Provide the [X, Y] coordinate of the cell's center where the given text is located.  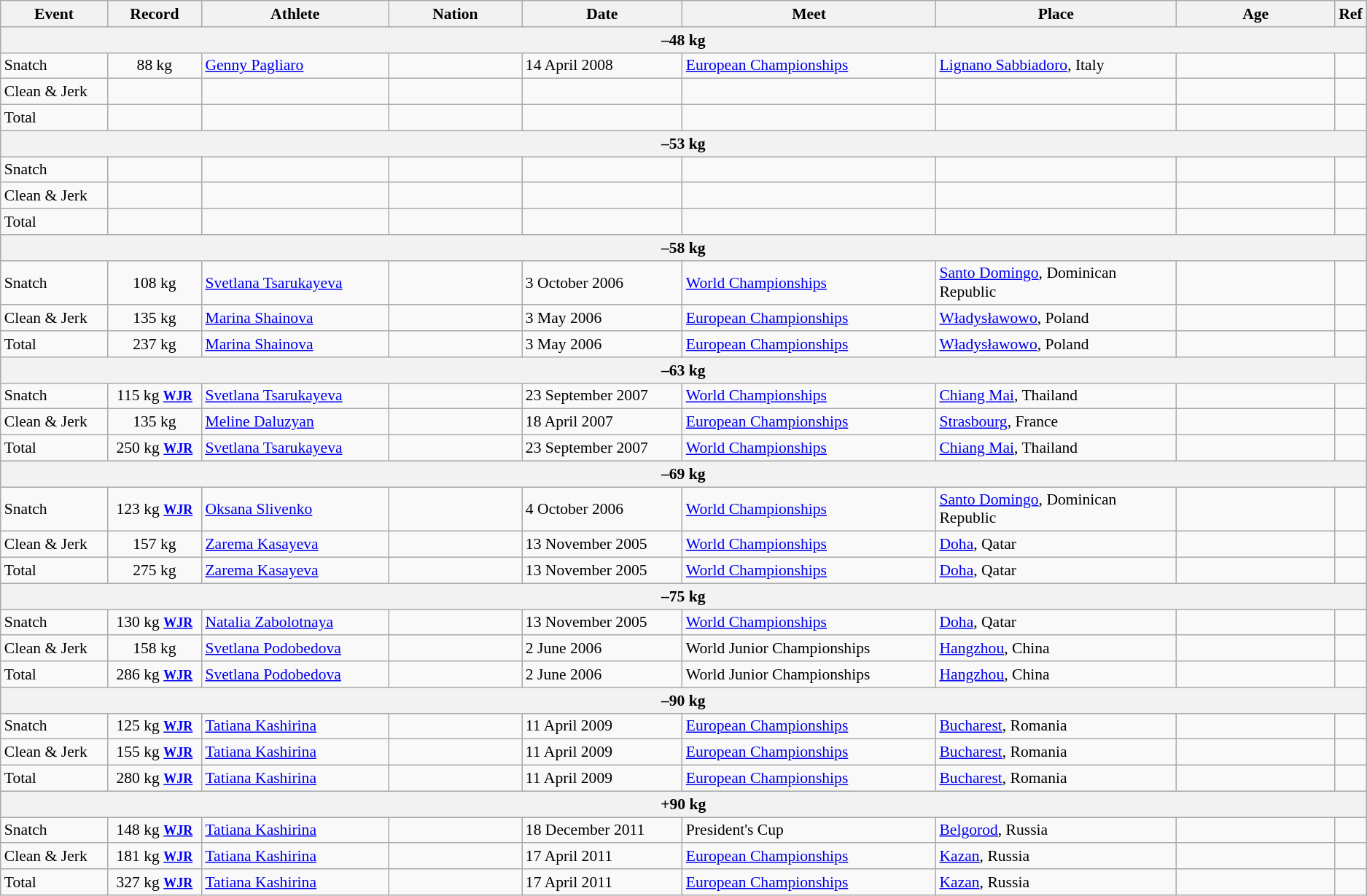
President's Cup [809, 830]
Nation [455, 14]
327 kg WJR [155, 882]
Natalia Zabolotnaya [295, 623]
+90 kg [684, 804]
–75 kg [684, 596]
Age [1255, 14]
18 December 2011 [602, 830]
Record [155, 14]
115 kg WJR [155, 396]
Belgorod, Russia [1056, 830]
14 April 2008 [602, 66]
Lignano Sabbiadoro, Italy [1056, 66]
275 kg [155, 571]
158 kg [155, 649]
250 kg WJR [155, 448]
Genny Pagliaro [295, 66]
280 kg WJR [155, 779]
Oksana Slivenko [295, 509]
123 kg WJR [155, 509]
3 October 2006 [602, 283]
88 kg [155, 66]
–58 kg [684, 248]
181 kg WJR [155, 857]
157 kg [155, 545]
155 kg WJR [155, 752]
Meline Daluzyan [295, 422]
Place [1056, 14]
–90 kg [684, 701]
–63 kg [684, 370]
Strasbourg, France [1056, 422]
4 October 2006 [602, 509]
125 kg WJR [155, 726]
108 kg [155, 283]
286 kg WJR [155, 674]
–48 kg [684, 40]
Meet [809, 14]
Ref [1350, 14]
Athlete [295, 14]
18 April 2007 [602, 422]
237 kg [155, 344]
–69 kg [684, 474]
–53 kg [684, 144]
Event [54, 14]
130 kg WJR [155, 623]
Date [602, 14]
148 kg WJR [155, 830]
